Pinpoint the cell where the given text exists, returning its (x, y) midpoint coordinate. 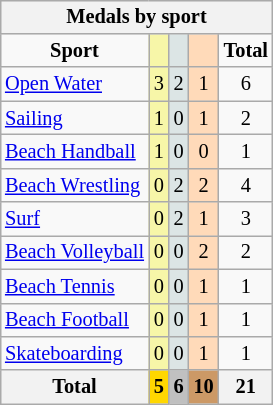
Skateboarding (74, 354)
10 (204, 387)
Surf (74, 219)
Sport (74, 51)
21 (246, 387)
Beach Tennis (74, 286)
Beach Handball (74, 152)
4 (246, 185)
Sailing (74, 118)
Open Water (74, 84)
Medals by sport (136, 17)
Beach Volleyball (74, 253)
5 (159, 387)
Beach Football (74, 320)
Beach Wrestling (74, 185)
